From the cell containing the given text, extract its center point as (x, y) coordinate. 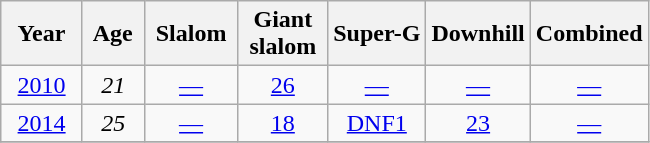
2014 (42, 123)
Downhill (478, 34)
Year (42, 34)
23 (478, 123)
21 (113, 85)
Giant slalom (283, 34)
Age (113, 34)
25 (113, 123)
Combined (589, 34)
26 (283, 85)
Slalom (191, 34)
Super-G (377, 34)
DNF1 (377, 123)
18 (283, 123)
2010 (42, 85)
